Return the [x, y] coordinate for the center point of the cell that contains the specified text.  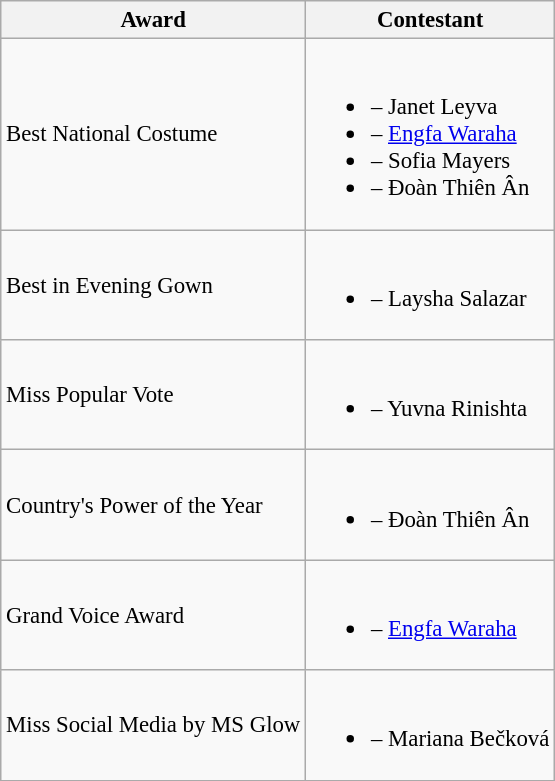
– Engfa Waraha [430, 615]
Award [154, 20]
Miss Popular Vote [154, 395]
– Mariana Bečková [430, 725]
Country's Power of the Year [154, 505]
– Đoàn Thiên Ân [430, 505]
Grand Voice Award [154, 615]
– Yuvna Rinishta [430, 395]
Best in Evening Gown [154, 285]
– Janet Leyva – Engfa Waraha – Sofia Mayers – Đoàn Thiên Ân [430, 134]
Miss Social Media by MS Glow [154, 725]
– Laysha Salazar [430, 285]
Best National Costume [154, 134]
Contestant [430, 20]
